For the text-containing cell, return its midpoint in [x, y] coordinate format. 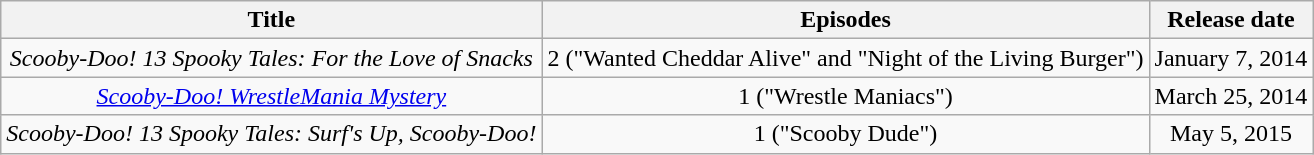
1 ("Wrestle Maniacs") [846, 96]
Release date [1231, 20]
1 ("Scooby Dude") [846, 134]
Scooby-Doo! 13 Spooky Tales: For the Love of Snacks [272, 58]
Scooby-Doo! WrestleMania Mystery [272, 96]
May 5, 2015 [1231, 134]
January 7, 2014 [1231, 58]
2 ("Wanted Cheddar Alive" and "Night of the Living Burger") [846, 58]
Scooby-Doo! 13 Spooky Tales: Surf's Up, Scooby-Doo! [272, 134]
Title [272, 20]
Episodes [846, 20]
March 25, 2014 [1231, 96]
